Capture the cell that displays the provided text and extract its (x, y) central coordinate. 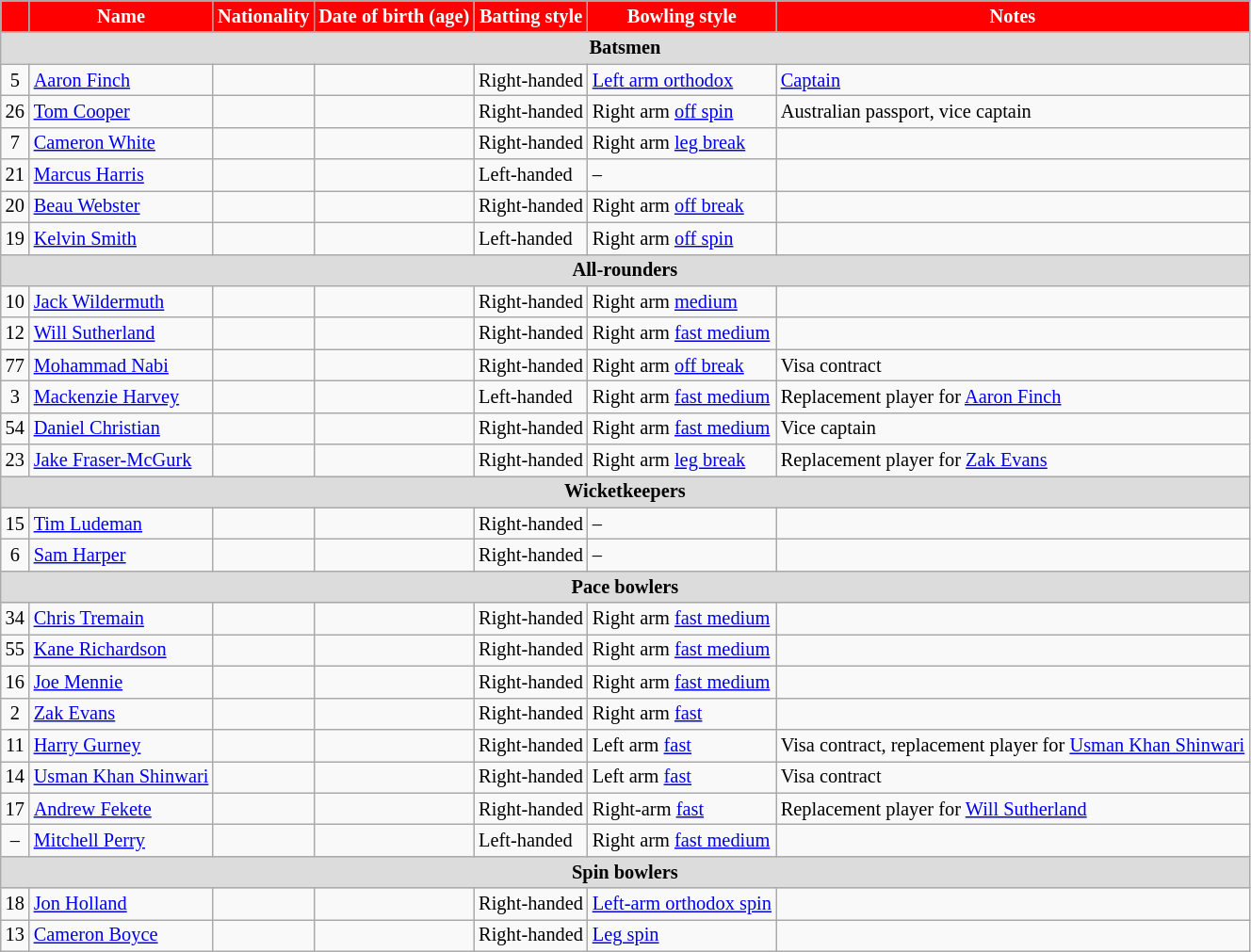
21 (15, 175)
Daniel Christian (121, 428)
Wicketkeepers (625, 492)
12 (15, 333)
14 (15, 777)
10 (15, 301)
Date of birth (age) (394, 16)
54 (15, 428)
26 (15, 111)
Jon Holland (121, 904)
Left arm orthodox (682, 80)
Pace bowlers (625, 587)
Usman Khan Shinwari (121, 777)
Bowling style (682, 16)
Vice captain (1013, 428)
Mackenzie Harvey (121, 396)
55 (15, 650)
5 (15, 80)
15 (15, 524)
Aaron Finch (121, 80)
Spin bowlers (625, 872)
2 (15, 714)
Tom Cooper (121, 111)
Beau Webster (121, 206)
23 (15, 460)
Right arm medium (682, 301)
Tim Ludeman (121, 524)
Zak Evans (121, 714)
Batsmen (625, 48)
Andrew Fekete (121, 809)
Australian passport, vice captain (1013, 111)
Mohammad Nabi (121, 365)
13 (15, 935)
11 (15, 745)
Name (121, 16)
77 (15, 365)
Replacement player for Will Sutherland (1013, 809)
Left-arm orthodox spin (682, 904)
17 (15, 809)
Jake Fraser-McGurk (121, 460)
Chris Tremain (121, 619)
3 (15, 396)
Kane Richardson (121, 650)
Marcus Harris (121, 175)
Nationality (264, 16)
Notes (1013, 16)
Sam Harper (121, 555)
Right arm fast (682, 714)
Replacement player for Aaron Finch (1013, 396)
Mitchell Perry (121, 840)
Right-arm fast (682, 809)
19 (15, 238)
Cameron Boyce (121, 935)
Cameron White (121, 143)
Joe Mennie (121, 682)
Kelvin Smith (121, 238)
34 (15, 619)
All-rounders (625, 270)
Harry Gurney (121, 745)
Visa contract, replacement player for Usman Khan Shinwari (1013, 745)
Will Sutherland (121, 333)
Batting style (531, 16)
Leg spin (682, 935)
Replacement player for Zak Evans (1013, 460)
18 (15, 904)
20 (15, 206)
16 (15, 682)
6 (15, 555)
Jack Wildermuth (121, 301)
7 (15, 143)
Captain (1013, 80)
